Extract the (X, Y) coordinate from the center of the cell holding the provided text.  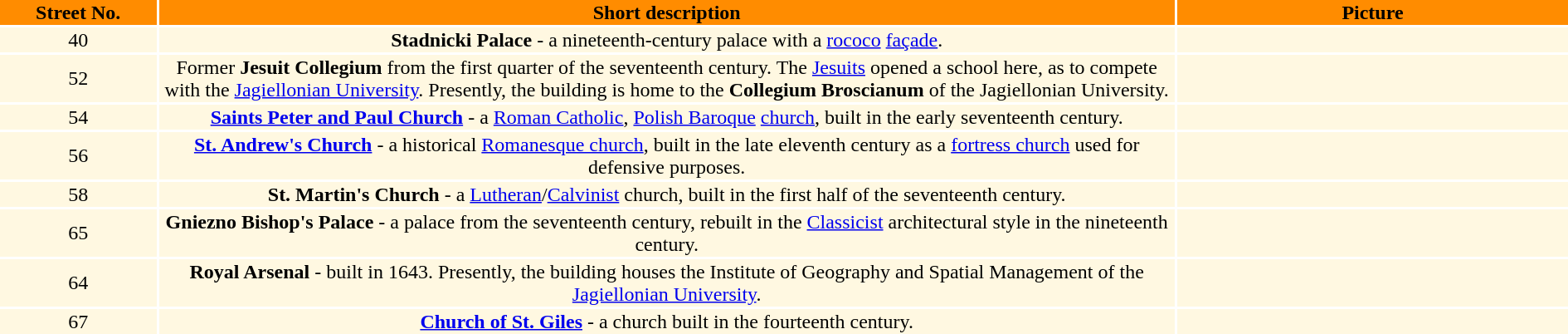
Church of St. Giles - a church built in the fourteenth century. (667, 322)
Royal Arsenal - built in 1643. Presently, the building houses the Institute of Geography and Spatial Management of the Jagiellonian University. (667, 282)
Saints Peter and Paul Church - a Roman Catholic, Polish Baroque church, built in the early seventeenth century. (667, 117)
40 (78, 40)
54 (78, 117)
Short description (667, 12)
64 (78, 282)
52 (78, 78)
Picture (1372, 12)
Gniezno Bishop's Palace - a palace from the seventeenth century, rebuilt in the Classicist architectural style in the nineteenth century. (667, 233)
Street No. (78, 12)
58 (78, 194)
65 (78, 233)
St. Andrew's Church - a historical Romanesque church, built in the late eleventh century as a fortress church used for defensive purposes. (667, 156)
56 (78, 156)
67 (78, 322)
St. Martin's Church - a Lutheran/Calvinist church, built in the first half of the seventeenth century. (667, 194)
Stadnicki Palace - a nineteenth-century palace with a rococo façade. (667, 40)
